Pinpoint the cell where the given text exists, returning its (X, Y) midpoint coordinate. 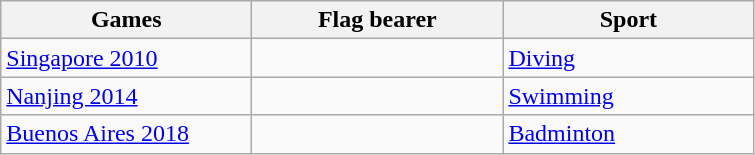
Singapore 2010 (126, 58)
Sport (628, 20)
Swimming (628, 96)
Buenos Aires 2018 (126, 134)
Games (126, 20)
Diving (628, 58)
Flag bearer (378, 20)
Badminton (628, 134)
Nanjing 2014 (126, 96)
